Provide the (x, y) coordinate of the cell's center where the given text is located.  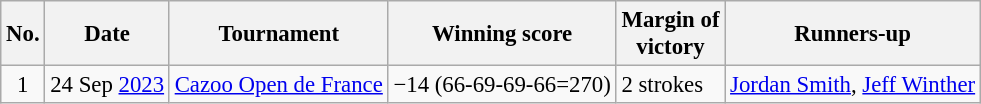
1 (23, 85)
24 Sep 2023 (107, 85)
−14 (66-69-69-66=270) (502, 85)
Margin ofvictory (670, 34)
Cazoo Open de France (278, 85)
2 strokes (670, 85)
Tournament (278, 34)
No. (23, 34)
Jordan Smith, Jeff Winther (853, 85)
Winning score (502, 34)
Date (107, 34)
Runners-up (853, 34)
